Return (x, y) of the center of cell containing provided text 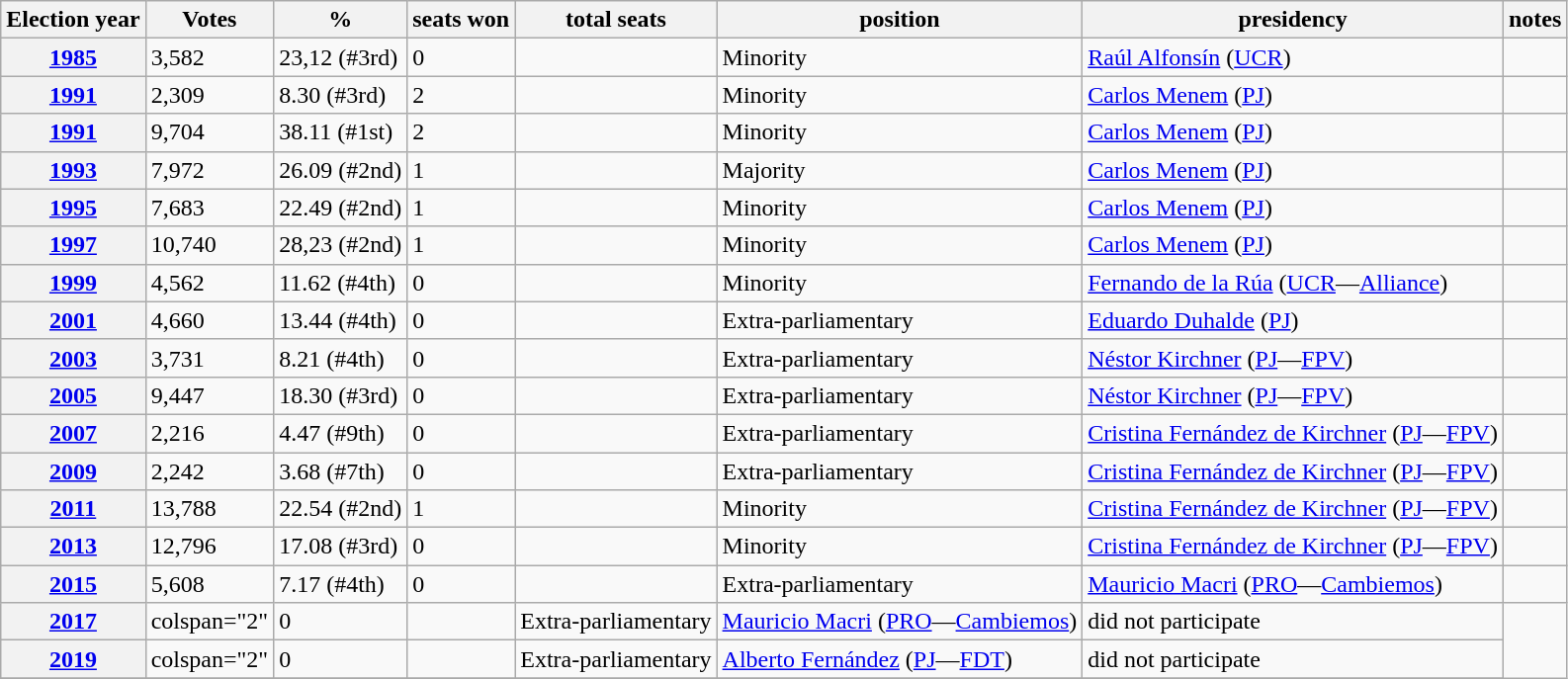
18.30 (#3rd) (340, 395)
3,582 (210, 57)
total seats (616, 20)
11.62 (#4th) (340, 283)
notes (1534, 20)
Fernando de la Rúa (UCR—Alliance) (1293, 283)
22.54 (#2nd) (340, 509)
4.47 (#9th) (340, 433)
seats won (461, 20)
1985 (73, 57)
13,788 (210, 509)
presidency (1293, 20)
8.21 (#4th) (340, 358)
3.68 (#7th) (340, 471)
% (340, 20)
2,216 (210, 433)
17.08 (#3rd) (340, 547)
2011 (73, 509)
2005 (73, 395)
Raúl Alfonsín (UCR) (1293, 57)
26.09 (#2nd) (340, 170)
28,23 (#2nd) (340, 245)
position (900, 20)
4,660 (210, 320)
2003 (73, 358)
Alberto Fernández (PJ—FDT) (900, 659)
12,796 (210, 547)
2009 (73, 471)
1999 (73, 283)
Majority (900, 170)
9,704 (210, 132)
Votes (210, 20)
2007 (73, 433)
2001 (73, 320)
10,740 (210, 245)
3,731 (210, 358)
13.44 (#4th) (340, 320)
7,683 (210, 208)
4,562 (210, 283)
1997 (73, 245)
Eduardo Duhalde (PJ) (1293, 320)
23,12 (#3rd) (340, 57)
7,972 (210, 170)
2015 (73, 584)
8.30 (#3rd) (340, 95)
1995 (73, 208)
7.17 (#4th) (340, 584)
Election year (73, 20)
5,608 (210, 584)
2,242 (210, 471)
9,447 (210, 395)
2,309 (210, 95)
22.49 (#2nd) (340, 208)
2017 (73, 622)
38.11 (#1st) (340, 132)
1993 (73, 170)
2013 (73, 547)
2019 (73, 659)
